Search for the cell housing the specified text and yield its [X, Y] center coordinate. 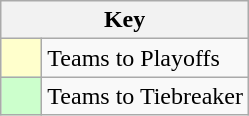
Key [125, 20]
Teams to Tiebreaker [146, 96]
Teams to Playoffs [146, 58]
